Provide the [x, y] coordinate of the cell's center where the given text is located.  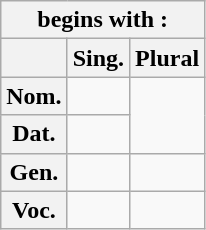
Gen. [34, 172]
Nom. [34, 96]
Dat. [34, 134]
Sing. [98, 58]
begins with : [103, 20]
Plural [168, 58]
Voc. [34, 210]
